Return [X, Y] of the center of cell containing provided text 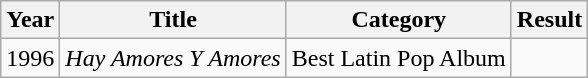
1996 [30, 58]
Hay Amores Y Amores [173, 58]
Category [398, 20]
Best Latin Pop Album [398, 58]
Year [30, 20]
Title [173, 20]
Result [549, 20]
